Return [X, Y] of the center of cell containing provided text 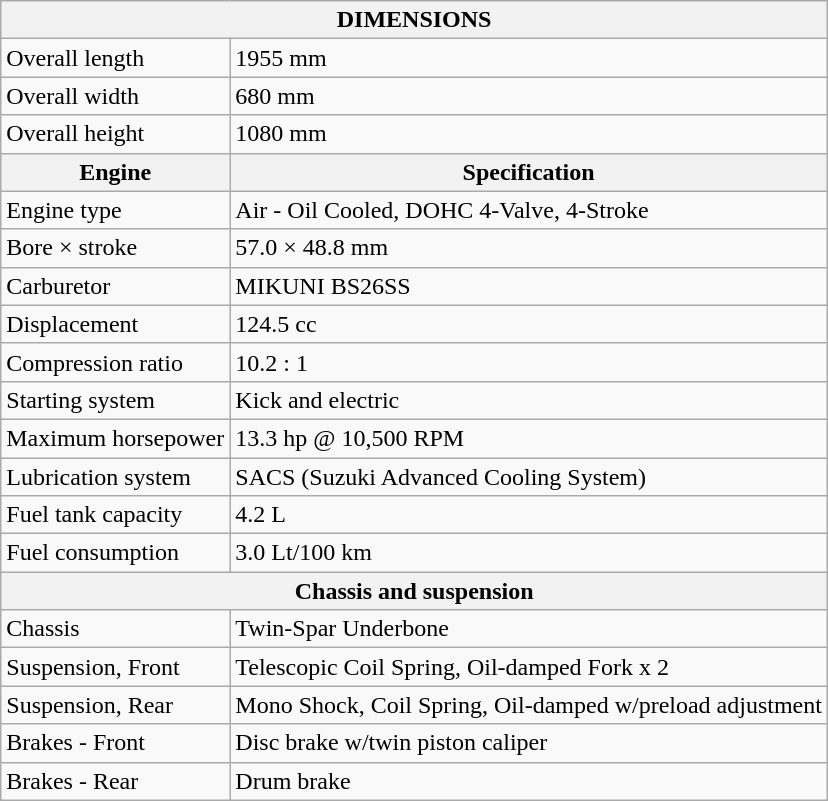
Disc brake w/twin piston caliper [529, 743]
Chassis [116, 629]
1955 mm [529, 58]
13.3 hp @ 10,500 RPM [529, 438]
Displacement [116, 324]
Lubrication system [116, 477]
680 mm [529, 96]
Overall height [116, 134]
10.2 : 1 [529, 362]
Suspension, Front [116, 667]
4.2 L [529, 515]
Mono Shock, Coil Spring, Oil-damped w/preload adjustment [529, 705]
Kick and electric [529, 400]
Engine type [116, 210]
SACS (Suzuki Advanced Cooling System) [529, 477]
Overall length [116, 58]
Brakes - Front [116, 743]
Overall width [116, 96]
Chassis and suspension [414, 591]
Fuel consumption [116, 553]
Maximum horsepower [116, 438]
Compression ratio [116, 362]
Bore × stroke [116, 248]
MIKUNI BS26SS [529, 286]
Drum brake [529, 781]
57.0 × 48.8 mm [529, 248]
3.0 Lt/100 km [529, 553]
DIMENSIONS [414, 20]
1080 mm [529, 134]
Air - Oil Cooled, DOHC 4-Valve, 4-Stroke [529, 210]
Suspension, Rear [116, 705]
Specification [529, 172]
Carburetor [116, 286]
Engine [116, 172]
Telescopic Coil Spring, Oil-damped Fork x 2 [529, 667]
Starting system [116, 400]
Twin-Spar Underbone [529, 629]
Fuel tank capacity [116, 515]
Brakes - Rear [116, 781]
124.5 cc [529, 324]
